Detect which cell encompasses the target text, then output its (X, Y) center coordinate. 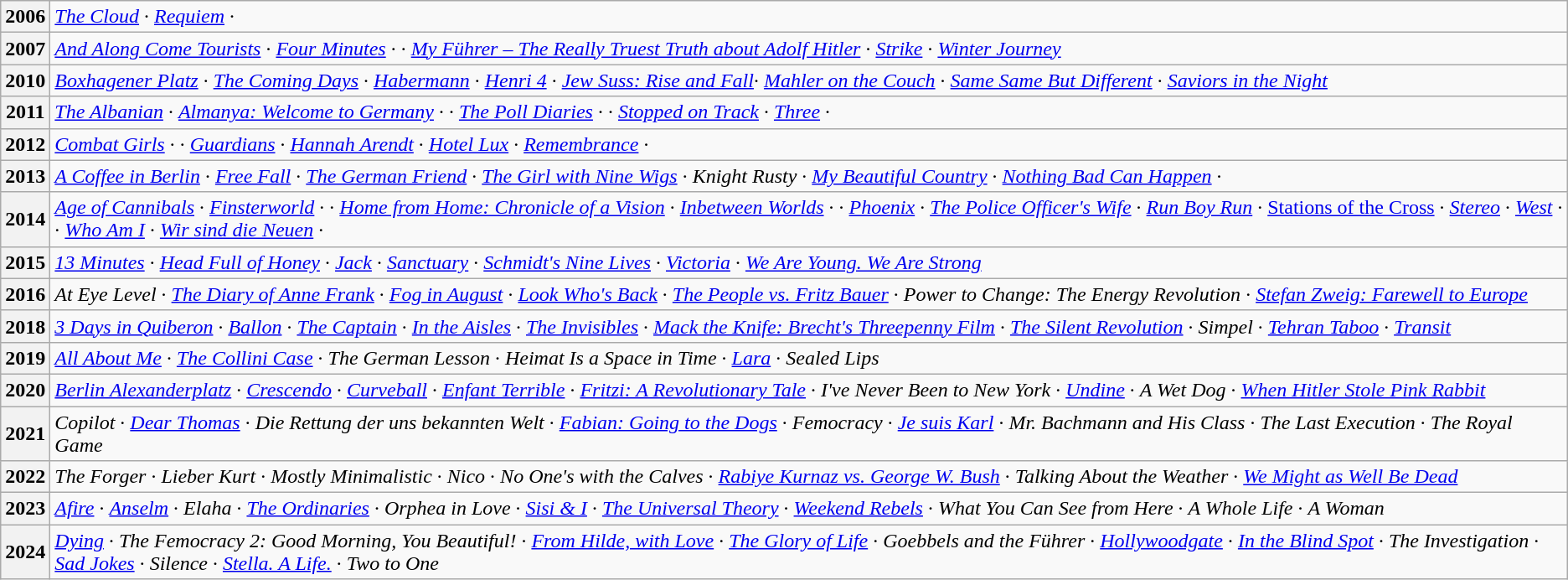
Combat Girls · · Guardians · Hannah Arendt · Hotel Lux · Remembrance · (809, 144)
2023 (25, 509)
2013 (25, 176)
2011 (25, 112)
And Along Come Tourists · Four Minutes · · My Führer – The Really Truest Truth about Adolf Hitler · Strike · Winter Journey (809, 49)
2006 (25, 17)
2007 (25, 49)
A Coffee in Berlin · Free Fall · The German Friend · The Girl with Nine Wigs · Knight Rusty · My Beautiful Country · Nothing Bad Can Happen · (809, 176)
2021 (25, 432)
The Cloud · Requiem · (809, 17)
2010 (25, 80)
2016 (25, 294)
2012 (25, 144)
2020 (25, 390)
2022 (25, 477)
2015 (25, 262)
2024 (25, 552)
2018 (25, 326)
2014 (25, 220)
All About Me · The Collini Case · The German Lesson · Heimat Is a Space in Time · Lara · Sealed Lips (809, 358)
13 Minutes · Head Full of Honey · Jack · Sanctuary · Schmidt's Nine Lives · Victoria · We Are Young. We Are Strong (809, 262)
The Albanian · Almanya: Welcome to Germany · · The Poll Diaries · · Stopped on Track · Three · (809, 112)
2019 (25, 358)
